Capture the cell that displays the provided text and extract its [x, y] central coordinate. 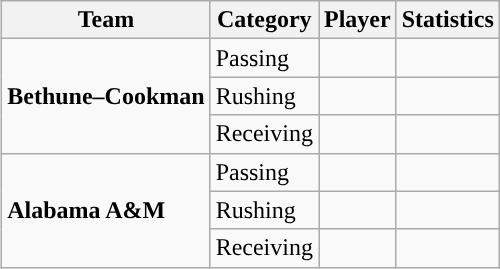
Bethune–Cookman [106, 96]
Team [106, 20]
Statistics [448, 20]
Alabama A&M [106, 210]
Player [357, 20]
Category [264, 20]
